For the text-containing cell, return its midpoint in (X, Y) coordinate format. 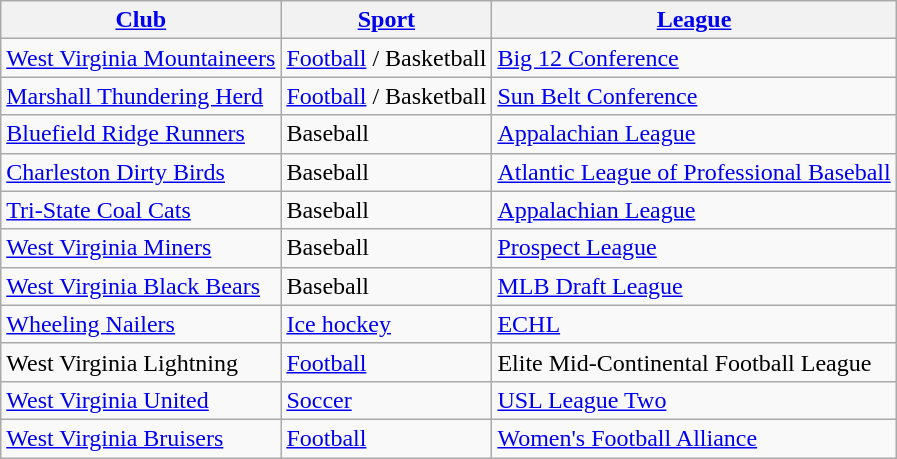
Bluefield Ridge Runners (141, 134)
Atlantic League of Professional Baseball (694, 172)
USL League Two (694, 400)
Club (141, 20)
West Virginia Mountaineers (141, 58)
MLB Draft League (694, 286)
West Virginia United (141, 400)
Sport (386, 20)
Charleston Dirty Birds (141, 172)
League (694, 20)
Ice hockey (386, 324)
Big 12 Conference (694, 58)
ECHL (694, 324)
Wheeling Nailers (141, 324)
Women's Football Alliance (694, 438)
West Virginia Miners (141, 248)
Tri-State Coal Cats (141, 210)
Marshall Thundering Herd (141, 96)
Prospect League (694, 248)
West Virginia Black Bears (141, 286)
West Virginia Lightning (141, 362)
West Virginia Bruisers (141, 438)
Soccer (386, 400)
Elite Mid-Continental Football League (694, 362)
Sun Belt Conference (694, 96)
